From the cell containing the given text, extract its center point as [X, Y] coordinate. 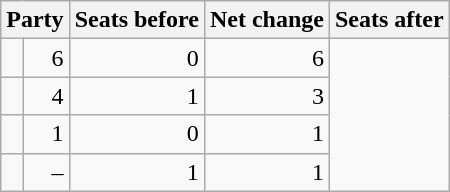
4 [46, 96]
Seats before [136, 20]
Party [35, 20]
– [46, 172]
3 [266, 96]
Net change [266, 20]
Seats after [389, 20]
